From the cell containing the given text, extract its center point as [x, y] coordinate. 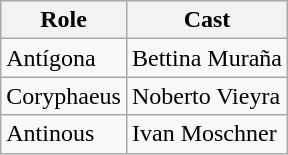
Role [64, 20]
Ivan Moschner [206, 134]
Antígona [64, 58]
Coryphaeus [64, 96]
Antinous [64, 134]
Bettina Muraña [206, 58]
Cast [206, 20]
Noberto Vieyra [206, 96]
